For the text-containing cell, return its midpoint in (x, y) coordinate format. 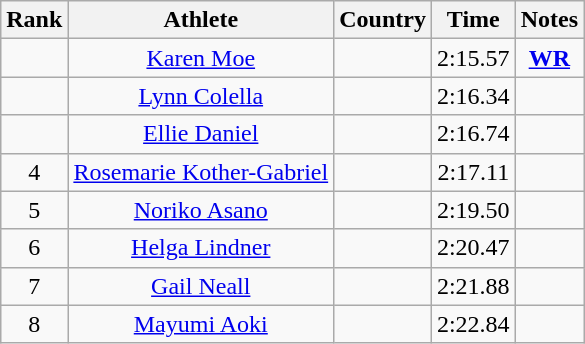
2:22.84 (473, 324)
2:21.88 (473, 286)
4 (34, 172)
2:19.50 (473, 210)
Gail Neall (201, 286)
2:16.74 (473, 134)
Mayumi Aoki (201, 324)
2:16.34 (473, 96)
8 (34, 324)
2:15.57 (473, 58)
5 (34, 210)
Time (473, 20)
2:20.47 (473, 248)
Notes (549, 20)
Ellie Daniel (201, 134)
Rank (34, 20)
6 (34, 248)
WR (549, 58)
Country (383, 20)
Karen Moe (201, 58)
Rosemarie Kother-Gabriel (201, 172)
Noriko Asano (201, 210)
Athlete (201, 20)
2:17.11 (473, 172)
Helga Lindner (201, 248)
7 (34, 286)
Lynn Colella (201, 96)
